Pinpoint the cell where the given text exists, returning its (x, y) midpoint coordinate. 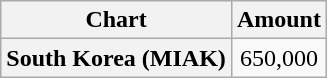
Amount (278, 20)
South Korea (MIAK) (116, 58)
Chart (116, 20)
650,000 (278, 58)
